For the text-containing cell, return its midpoint in [X, Y] coordinate format. 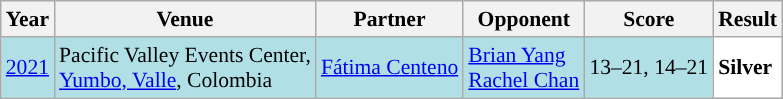
Year [28, 19]
Silver [748, 68]
Opponent [524, 19]
Pacific Valley Events Center,Yumbo, Valle, Colombia [185, 68]
Brian Yang Rachel Chan [524, 68]
Result [748, 19]
Partner [390, 19]
Venue [185, 19]
2021 [28, 68]
13–21, 14–21 [648, 68]
Score [648, 19]
Fátima Centeno [390, 68]
